Identify which cell holds the provided text, then report its (X, Y) central coordinate. 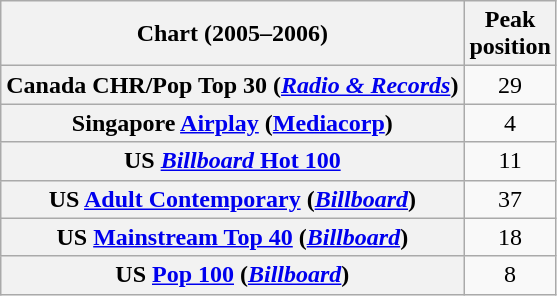
US Adult Contemporary (Billboard) (232, 199)
US Mainstream Top 40 (Billboard) (232, 237)
Chart (2005–2006) (232, 34)
11 (510, 161)
37 (510, 199)
US Billboard Hot 100 (232, 161)
4 (510, 123)
29 (510, 85)
Peakposition (510, 34)
Canada CHR/Pop Top 30 (Radio & Records) (232, 85)
US Pop 100 (Billboard) (232, 275)
18 (510, 237)
8 (510, 275)
Singapore Airplay (Mediacorp) (232, 123)
